Scan for the cell matching the given text and deliver its [X, Y] coordinate at center. 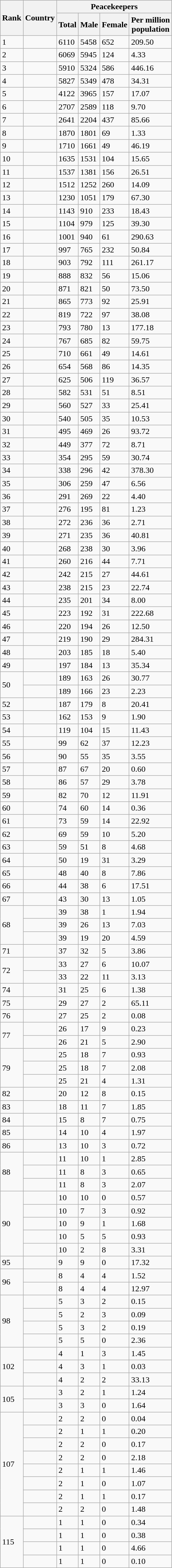
201 [89, 600]
5827 [68, 81]
36.57 [150, 380]
940 [89, 237]
5324 [89, 68]
Per millionpopulation [150, 25]
35.34 [150, 665]
24 [12, 340]
50.84 [150, 250]
8.71 [150, 445]
97 [115, 315]
63 [12, 847]
12.23 [150, 743]
1.90 [150, 717]
30.77 [150, 678]
7.86 [150, 873]
162 [68, 717]
64 [12, 860]
22.92 [150, 821]
107 [12, 1464]
1.31 [150, 1081]
Rank [12, 18]
1001 [68, 237]
0.04 [150, 1418]
540 [68, 419]
96 [12, 1282]
568 [89, 366]
1.38 [150, 990]
527 [89, 406]
2.18 [150, 1457]
1870 [68, 133]
1381 [89, 172]
3.86 [150, 951]
163 [89, 678]
1143 [68, 211]
177.18 [150, 328]
272 [68, 522]
14.09 [150, 185]
888 [68, 276]
203 [68, 652]
2707 [68, 107]
195 [89, 509]
338 [68, 470]
66 [12, 886]
685 [89, 340]
2.71 [150, 522]
216 [89, 561]
1710 [68, 146]
5.40 [150, 652]
73.50 [150, 289]
1252 [89, 185]
261.17 [150, 263]
586 [115, 68]
2.90 [150, 1042]
2.08 [150, 1068]
25.41 [150, 406]
209.50 [150, 42]
0.60 [150, 769]
2589 [89, 107]
1512 [68, 185]
105 [12, 1399]
28 [12, 393]
1.48 [150, 1509]
54 [12, 730]
190 [89, 639]
99 [68, 743]
220 [68, 626]
12.50 [150, 626]
192 [89, 613]
478 [115, 81]
52 [12, 704]
4.66 [150, 1548]
236 [89, 522]
654 [68, 366]
2.85 [150, 1159]
7.03 [150, 925]
5945 [89, 55]
16 [12, 237]
765 [89, 250]
38.08 [150, 315]
76 [12, 1016]
12.97 [150, 1289]
40.81 [150, 535]
34.31 [150, 81]
1230 [68, 198]
377 [89, 445]
5910 [68, 68]
1531 [89, 159]
65 [12, 873]
306 [68, 483]
157 [115, 94]
3.29 [150, 860]
4.59 [150, 938]
85 [12, 1133]
449 [68, 445]
1.23 [150, 509]
222.68 [150, 613]
219 [68, 639]
0.75 [150, 1120]
821 [89, 289]
73 [68, 821]
4122 [68, 94]
259 [89, 483]
792 [89, 263]
1.33 [150, 133]
5458 [89, 42]
44.61 [150, 574]
1.05 [150, 899]
115 [12, 1542]
0.20 [150, 1432]
232 [115, 250]
871 [68, 289]
625 [68, 380]
819 [68, 315]
2.36 [150, 1340]
75 [12, 1003]
79 [12, 1068]
1.52 [150, 1276]
197 [68, 665]
269 [89, 496]
84 [12, 1120]
910 [89, 211]
652 [115, 42]
4.40 [150, 496]
1104 [68, 224]
505 [89, 419]
70 [89, 795]
81 [115, 509]
17.51 [150, 886]
68 [12, 925]
0.65 [150, 1172]
Country [40, 18]
495 [68, 432]
832 [89, 276]
17.32 [150, 1263]
6.56 [150, 483]
184 [89, 665]
3.13 [150, 977]
722 [89, 315]
7.71 [150, 561]
1.07 [150, 1483]
0.19 [150, 1327]
46.19 [150, 146]
2641 [68, 120]
295 [89, 458]
865 [68, 302]
8.51 [150, 393]
9.70 [150, 107]
53 [12, 717]
41 [12, 561]
3.55 [150, 756]
437 [115, 120]
45 [12, 613]
5.20 [150, 834]
65.11 [150, 1003]
77 [12, 1035]
11.43 [150, 730]
710 [68, 353]
276 [68, 509]
0.72 [150, 1146]
46 [12, 626]
354 [68, 458]
0.23 [150, 1029]
Total [68, 25]
98 [12, 1321]
531 [89, 393]
296 [89, 470]
30.74 [150, 458]
83 [12, 1107]
506 [89, 380]
233 [115, 211]
0.10 [150, 1561]
0.57 [150, 1197]
2204 [89, 120]
0.09 [150, 1315]
187 [68, 704]
268 [68, 548]
102 [12, 1366]
2.07 [150, 1185]
111 [115, 263]
33.13 [150, 1379]
469 [89, 432]
242 [68, 574]
291 [68, 496]
1661 [89, 146]
661 [89, 353]
10.53 [150, 419]
2.23 [150, 691]
3.31 [150, 1250]
Female [115, 25]
1.94 [150, 912]
156 [115, 172]
93.72 [150, 432]
15.65 [150, 159]
767 [68, 340]
15.06 [150, 276]
18.43 [150, 211]
95 [12, 1263]
Male [89, 25]
6069 [68, 55]
71 [12, 951]
Peacekeepers [114, 7]
3.96 [150, 548]
780 [89, 328]
59.75 [150, 340]
5349 [89, 81]
92 [115, 302]
20.41 [150, 704]
997 [68, 250]
25.91 [150, 302]
1051 [89, 198]
903 [68, 263]
290.63 [150, 237]
1537 [68, 172]
125 [115, 224]
1.24 [150, 1392]
0.36 [150, 808]
271 [68, 535]
88 [12, 1172]
1.46 [150, 1470]
793 [68, 328]
446.16 [150, 68]
0.38 [150, 1535]
1.45 [150, 1353]
378.30 [150, 470]
194 [89, 626]
0.34 [150, 1522]
1.68 [150, 1224]
26.51 [150, 172]
6110 [68, 42]
85.66 [150, 120]
560 [68, 406]
4.33 [150, 55]
223 [68, 613]
124 [115, 55]
582 [68, 393]
14.61 [150, 353]
67.30 [150, 198]
87 [68, 769]
11.91 [150, 795]
0.03 [150, 1366]
10.07 [150, 964]
1635 [68, 159]
185 [89, 652]
0.08 [150, 1016]
17.07 [150, 94]
8.00 [150, 600]
22.74 [150, 587]
3965 [89, 94]
166 [89, 691]
4.68 [150, 847]
773 [89, 302]
1801 [89, 133]
1.97 [150, 1133]
14.35 [150, 366]
118 [115, 107]
58 [12, 782]
0.92 [150, 1211]
153 [89, 717]
3.78 [150, 782]
979 [89, 224]
284.31 [150, 639]
39.30 [150, 224]
1.64 [150, 1405]
1.85 [150, 1107]
